Identify which cell holds the provided text, then report its [X, Y] central coordinate. 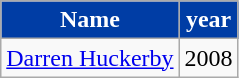
2008 [208, 58]
year [208, 20]
Darren Huckerby [90, 58]
Name [90, 20]
